Return the (X, Y) coordinate for the center point of the cell that contains the specified text.  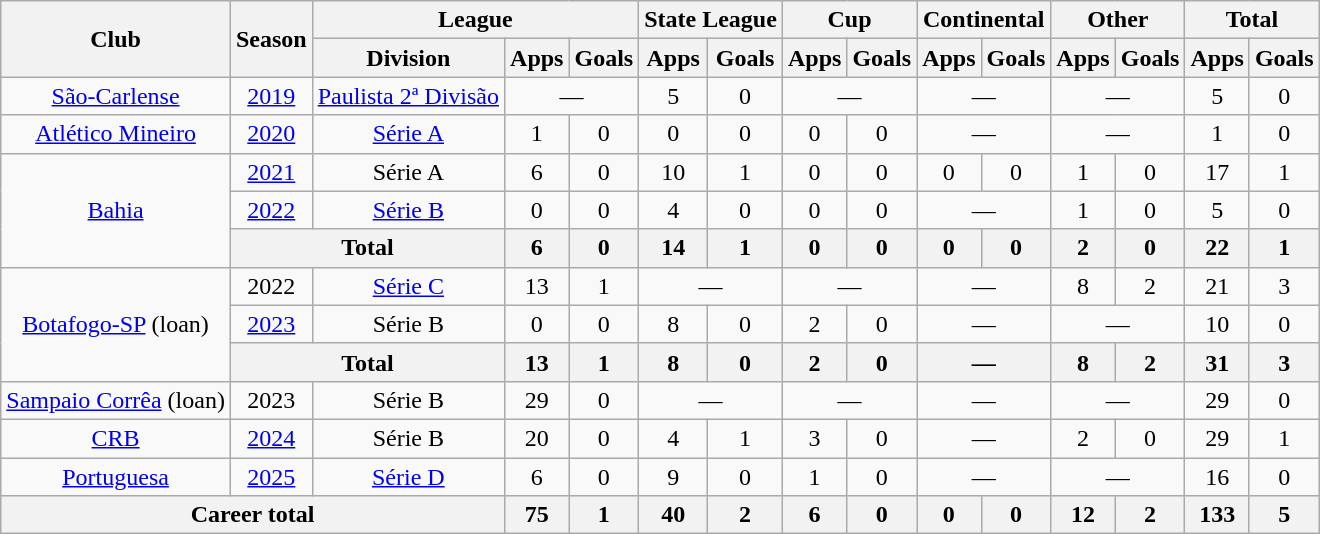
2020 (271, 134)
16 (1217, 477)
Paulista 2ª Divisão (408, 96)
Série D (408, 477)
17 (1217, 172)
Division (408, 58)
31 (1217, 362)
Continental (984, 20)
Club (116, 39)
Sampaio Corrêa (loan) (116, 400)
9 (674, 477)
12 (1083, 515)
75 (537, 515)
2021 (271, 172)
40 (674, 515)
14 (674, 248)
22 (1217, 248)
League (476, 20)
2019 (271, 96)
Other (1118, 20)
20 (537, 438)
2024 (271, 438)
Série C (408, 286)
State League (711, 20)
Career total (253, 515)
Atlético Mineiro (116, 134)
133 (1217, 515)
Portuguesa (116, 477)
21 (1217, 286)
CRB (116, 438)
Cup (849, 20)
Botafogo-SP (loan) (116, 324)
São-Carlense (116, 96)
Bahia (116, 210)
Season (271, 39)
2025 (271, 477)
